Pinpoint the cell where the given text exists, returning its [X, Y] midpoint coordinate. 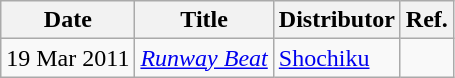
Shochiku [336, 58]
Ref. [426, 20]
19 Mar 2011 [68, 58]
Title [204, 20]
Distributor [336, 20]
Runway Beat [204, 58]
Date [68, 20]
